From the cell containing the given text, extract its center point as [x, y] coordinate. 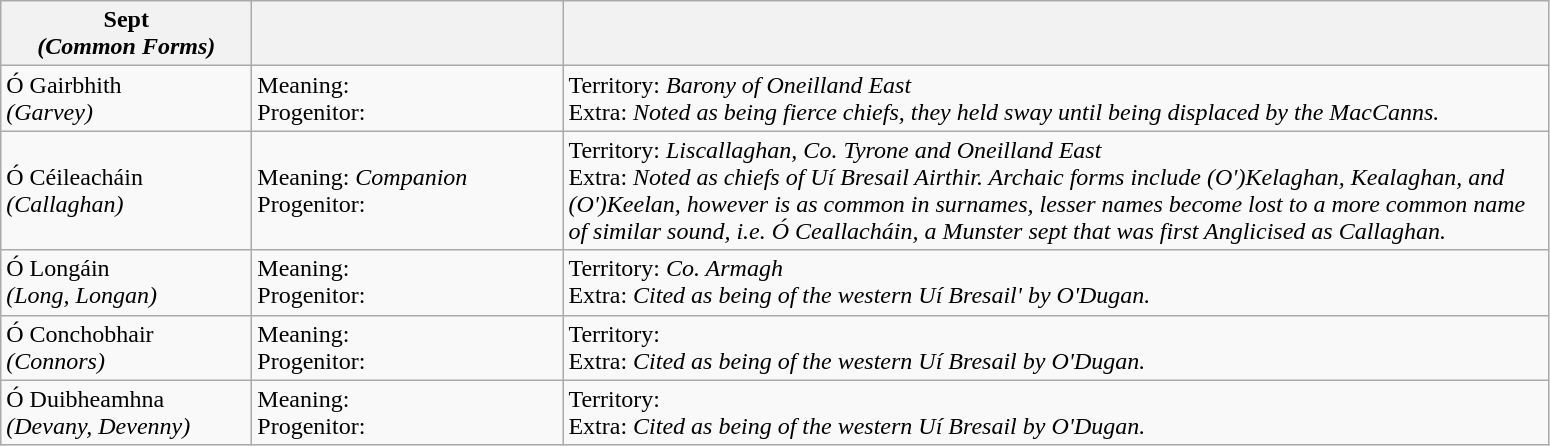
Ó Duibheamhna(Devany, Devenny) [126, 412]
Ó Gairbhith(Garvey) [126, 98]
Sept(Common Forms) [126, 34]
Ó Céileacháin(Callaghan) [126, 190]
Territory: Co. ArmaghExtra: Cited as being of the western Uí Bresail' by O'Dugan. [1056, 282]
Ó Longáin(Long, Longan) [126, 282]
Ó Conchobhair(Connors) [126, 348]
Meaning: CompanionProgenitor: [408, 190]
Territory: Barony of Oneilland EastExtra: Noted as being fierce chiefs, they held sway until being displaced by the MacCanns. [1056, 98]
